Determine the (X, Y) coordinate at the center of the cell enclosing the given text.  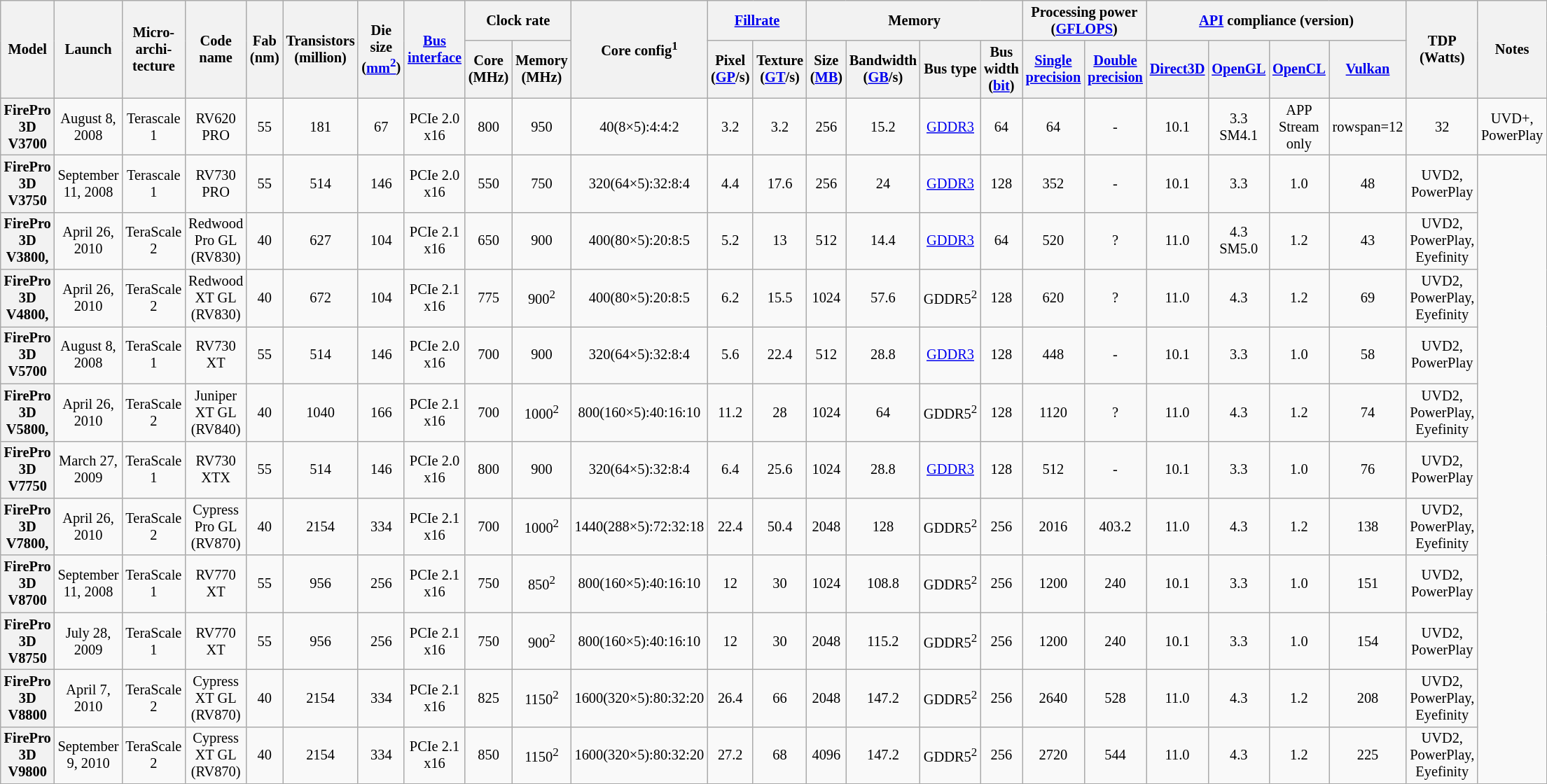
825 (489, 698)
15.2 (883, 127)
Processing power(GFLOPS) (1084, 20)
550 (489, 183)
Clock rate (518, 20)
Single precision (1053, 69)
Texture (GT/s) (779, 69)
2016 (1053, 526)
58 (1368, 355)
32 (1442, 127)
July 28, 2009 (88, 641)
108.8 (883, 584)
950 (541, 127)
Fillrate (757, 20)
8502 (541, 584)
Bus interface (434, 49)
FirePro 3D V5700 (28, 355)
Cypress Pro GL (RV870) (216, 526)
68 (779, 755)
24 (883, 183)
Memory (915, 20)
Transistors (million) (321, 49)
166 (381, 412)
FirePro 3D V3750 (28, 183)
403.2 (1115, 526)
FirePro 3D V8800 (28, 698)
26.4 (730, 698)
17.6 (779, 183)
1440(288×5):72:32:18 (639, 526)
FirePro 3D V3800, (28, 241)
2720 (1053, 755)
4.4 (730, 183)
Double precision (1115, 69)
Vulkan (1368, 69)
11.2 (730, 412)
528 (1115, 698)
225 (1368, 755)
76 (1368, 470)
3.3 SM4.1 (1238, 127)
Notes (1512, 49)
672 (321, 298)
2640 (1053, 698)
208 (1368, 698)
Core (MHz) (489, 69)
181 (321, 127)
4.3 SM5.0 (1238, 241)
48 (1368, 183)
1040 (321, 412)
43 (1368, 241)
RV730 XT (216, 355)
FirePro 3D V3700 (28, 127)
620 (1053, 298)
115.2 (883, 641)
API compliance (version) (1277, 20)
50.4 (779, 526)
151 (1368, 584)
Core config1 (639, 49)
Code name (216, 49)
27.2 (730, 755)
FirePro 3D V4800, (28, 298)
Bandwidth (GB/s) (883, 69)
Model (28, 49)
APP Stream only (1299, 127)
5.2 (730, 241)
448 (1053, 355)
850 (489, 755)
RV730 PRO (216, 183)
14.4 (883, 241)
Fab (nm) (265, 49)
March 27, 2009 (88, 470)
352 (1053, 183)
74 (1368, 412)
OpenGL (1238, 69)
1120 (1053, 412)
Bus type (950, 69)
Size (MB) (826, 69)
FirePro 3D V7800, (28, 526)
Redwood Pro GL (RV830) (216, 241)
Micro-archi-tecture (153, 49)
Pixel (GP/s) (730, 69)
25.6 (779, 470)
rowspan=12 (1368, 127)
544 (1115, 755)
Die size (mm2) (381, 49)
September 9, 2010 (88, 755)
Launch (88, 49)
4096 (826, 755)
154 (1368, 641)
Direct3D (1178, 69)
520 (1053, 241)
UVD+, PowerPlay (1512, 127)
69 (1368, 298)
Redwood XT GL (RV830) (216, 298)
67 (381, 127)
5.6 (730, 355)
6.2 (730, 298)
66 (779, 698)
April 7, 2010 (88, 698)
Bus width (bit) (1001, 69)
RV620 PRO (216, 127)
15.5 (779, 298)
28 (779, 412)
6.4 (730, 470)
627 (321, 241)
13 (779, 241)
40(8×5):4:4:2 (639, 127)
650 (489, 241)
775 (489, 298)
TDP (Watts) (1442, 49)
57.6 (883, 298)
OpenCL (1299, 69)
138 (1368, 526)
RV730 XTX (216, 470)
FirePro 3D V8750 (28, 641)
Juniper XT GL (RV840) (216, 412)
Memory (MHz) (541, 69)
FirePro 3D V5800, (28, 412)
FirePro 3D V9800 (28, 755)
FirePro 3D V8700 (28, 584)
FirePro 3D V7750 (28, 470)
